Find where the given text appears and provide that cell's center as (X, Y) coordinate. 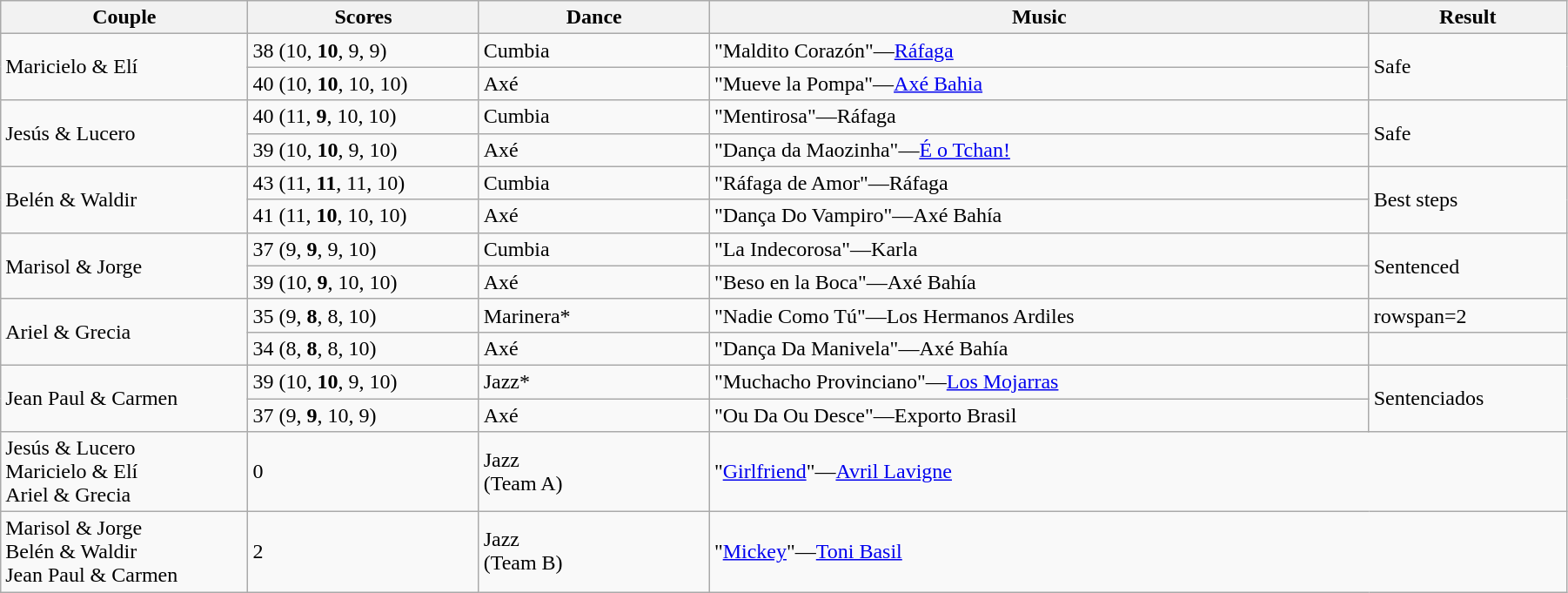
Jesús & LuceroMaricielo & ElíAriel & Grecia (124, 472)
Jazz(Team B) (593, 552)
Sentenced (1467, 266)
"Dança Da Manivela"—Axé Bahía (1039, 348)
"Mueve la Pompa"—Axé Bahia (1039, 84)
39 (10, 9, 10, 10) (364, 282)
"Beso en la Boca"—Axé Bahía (1039, 282)
"Maldito Corazón"—Ráfaga (1039, 51)
Marisol & Jorge (124, 266)
Ariel & Grecia (124, 332)
37 (9, 9, 9, 10) (364, 249)
37 (9, 9, 10, 9) (364, 415)
"Dança da Maozinha"—É o Tchan! (1039, 150)
rowspan=2 (1467, 315)
40 (10, 10, 10, 10) (364, 84)
"Ou Da Ou Desce"—Exporto Brasil (1039, 415)
34 (8, 8, 8, 10) (364, 348)
Jean Paul & Carmen (124, 398)
Couple (124, 17)
"Dança Do Vampiro"—Axé Bahía (1039, 216)
40 (11, 9, 10, 10) (364, 117)
"La Indecorosa"—Karla (1039, 249)
0 (364, 472)
Maricielo & Elí (124, 67)
Belén & Waldir (124, 199)
35 (9, 8, 8, 10) (364, 315)
Sentenciados (1467, 398)
"Mickey"—Toni Basil (1138, 552)
Music (1039, 17)
Result (1467, 17)
Jazz* (593, 381)
"Mentirosa"—Ráfaga (1039, 117)
2 (364, 552)
Marisol & JorgeBelén & WaldirJean Paul & Carmen (124, 552)
Scores (364, 17)
38 (10, 10, 9, 9) (364, 51)
"Nadie Como Tú"—Los Hermanos Ardiles (1039, 315)
Jesús & Lucero (124, 133)
41 (11, 10, 10, 10) (364, 216)
"Muchacho Provinciano"—Los Mojarras (1039, 381)
43 (11, 11, 11, 10) (364, 183)
Marinera* (593, 315)
Dance (593, 17)
Best steps (1467, 199)
Jazz(Team A) (593, 472)
"Girlfriend"—Avril Lavigne (1138, 472)
"Ráfaga de Amor"—Ráfaga (1039, 183)
